Find where the given text appears and provide that cell's center as [x, y] coordinate. 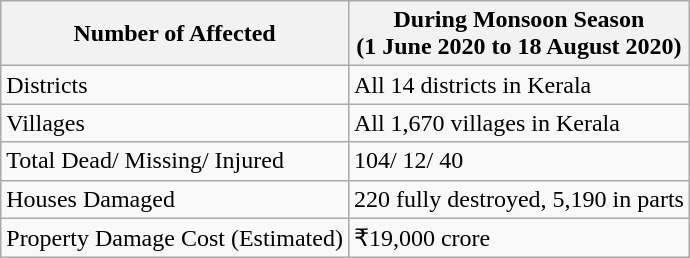
Total Dead/ Missing/ Injured [175, 161]
All 1,670 villages in Kerala [518, 123]
During Monsoon Season(1 June 2020 to 18 August 2020) [518, 34]
Houses Damaged [175, 199]
104/ 12/ 40 [518, 161]
₹19,000 crore [518, 238]
All 14 districts in Kerala [518, 85]
220 fully destroyed, 5,190 in parts [518, 199]
Property Damage Cost (Estimated) [175, 238]
Number of Affected [175, 34]
Districts [175, 85]
Villages [175, 123]
